From the cell containing the given text, extract its center point as [X, Y] coordinate. 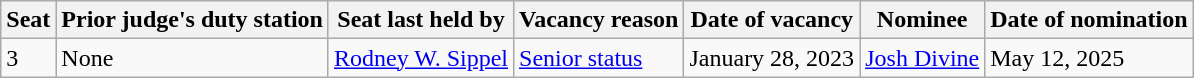
Nominee [922, 20]
3 [28, 58]
None [192, 58]
Josh Divine [922, 58]
Senior status [599, 58]
Rodney W. Sippel [420, 58]
Seat [28, 20]
Seat last held by [420, 20]
Prior judge's duty station [192, 20]
January 28, 2023 [772, 58]
Vacancy reason [599, 20]
May 12, 2025 [1089, 58]
Date of vacancy [772, 20]
Date of nomination [1089, 20]
